Scan for the cell matching the given text and deliver its [X, Y] coordinate at center. 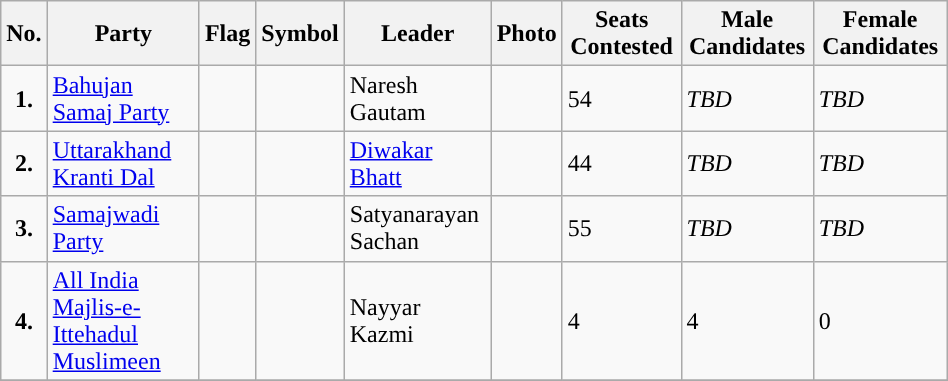
Nayyar Kazmi [418, 320]
Symbol [300, 34]
No. [24, 34]
Samajwadi Party [123, 228]
Diwakar Bhatt [418, 164]
All India Majlis-e-Ittehadul Muslimeen [123, 320]
3. [24, 228]
Leader [418, 34]
Uttarakhand Kranti Dal [123, 164]
Party [123, 34]
Seats Contested [622, 34]
2. [24, 164]
Bahujan Samaj Party [123, 98]
54 [622, 98]
Male Candidates [747, 34]
1. [24, 98]
55 [622, 228]
Female Candidates [880, 34]
Photo [526, 34]
4. [24, 320]
Naresh Gautam [418, 98]
44 [622, 164]
Satyanarayan Sachan [418, 228]
Flag [227, 34]
0 [880, 320]
